Provide the [X, Y] coordinate of the cell's center where the given text is located.  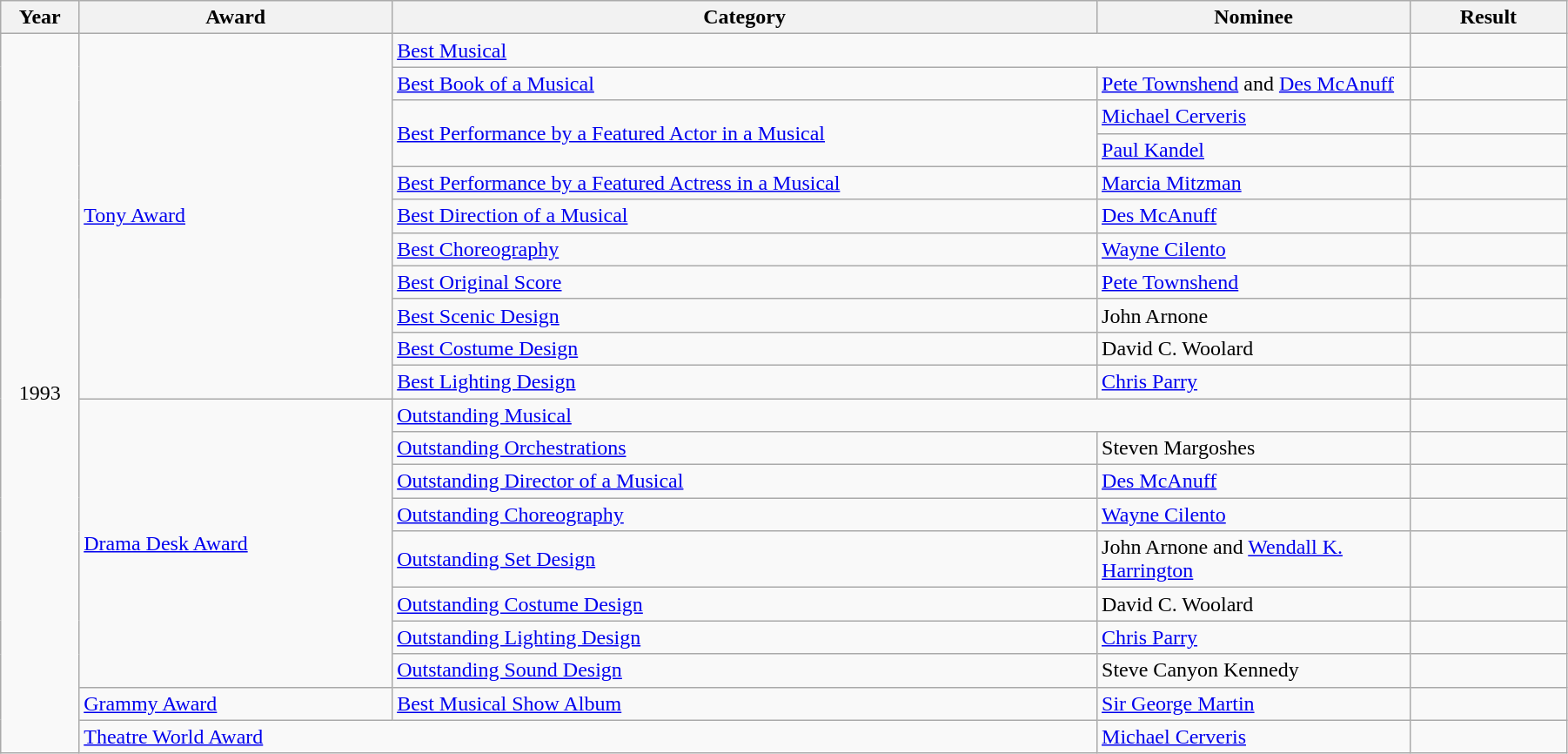
Best Musical Show Album [745, 704]
Best Performance by a Featured Actress in a Musical [745, 183]
Result [1488, 17]
Outstanding Orchestrations [745, 448]
John Arnone [1254, 315]
Outstanding Lighting Design [745, 637]
Steve Canyon Kennedy [1254, 670]
Steven Margoshes [1254, 448]
Pete Townshend [1254, 282]
Best Original Score [745, 282]
Outstanding Director of a Musical [745, 481]
Category [745, 17]
Best Performance by a Featured Actor in a Musical [745, 133]
Grammy Award [236, 704]
Best Scenic Design [745, 315]
Outstanding Costume Design [745, 604]
Nominee [1254, 17]
Outstanding Set Design [745, 559]
Best Direction of a Musical [745, 216]
Outstanding Musical [901, 415]
Sir George Martin [1254, 704]
Pete Townshend and Des McAnuff [1254, 84]
Theatre World Award [588, 737]
John Arnone and Wendall K. Harrington [1254, 559]
Best Choreography [745, 249]
Drama Desk Award [236, 543]
Best Book of a Musical [745, 84]
Paul Kandel [1254, 150]
Year [40, 17]
Outstanding Choreography [745, 515]
Best Costume Design [745, 348]
Marcia Mitzman [1254, 183]
Award [236, 17]
Best Musical [901, 50]
Best Lighting Design [745, 381]
Outstanding Sound Design [745, 670]
1993 [40, 394]
Tony Award [236, 216]
